Locate the cell with the specified text and output its [X, Y] center coordinate. 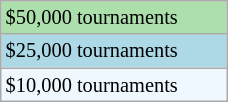
$50,000 tournaments [114, 17]
$10,000 tournaments [114, 85]
$25,000 tournaments [114, 51]
